Extract the [x, y] coordinate from the center of the cell holding the provided text.  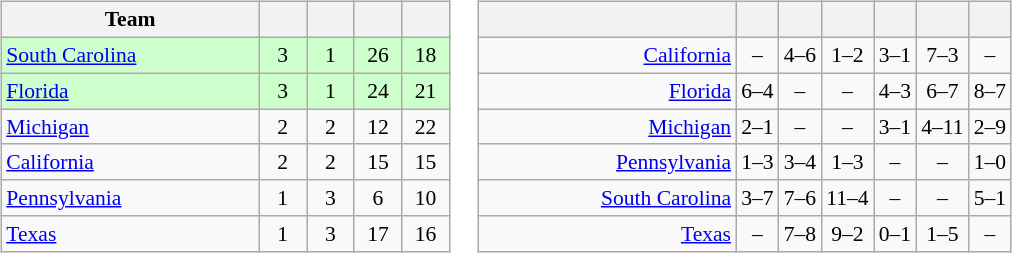
6–7 [942, 91]
8–7 [990, 91]
1–2 [847, 55]
16 [426, 234]
2–1 [758, 127]
0–1 [896, 234]
21 [426, 91]
12 [378, 127]
6–4 [758, 91]
18 [426, 55]
1–5 [942, 234]
4–11 [942, 127]
10 [426, 198]
1–0 [990, 162]
17 [378, 234]
2–9 [990, 127]
7–6 [800, 198]
24 [378, 91]
3–7 [758, 198]
7–8 [800, 234]
3–4 [800, 162]
6 [378, 198]
Team [130, 20]
11–4 [847, 198]
26 [378, 55]
7–3 [942, 55]
4–3 [896, 91]
22 [426, 127]
4–6 [800, 55]
9–2 [847, 234]
5–1 [990, 198]
